Determine the (X, Y) coordinate at the center of the cell enclosing the given text.  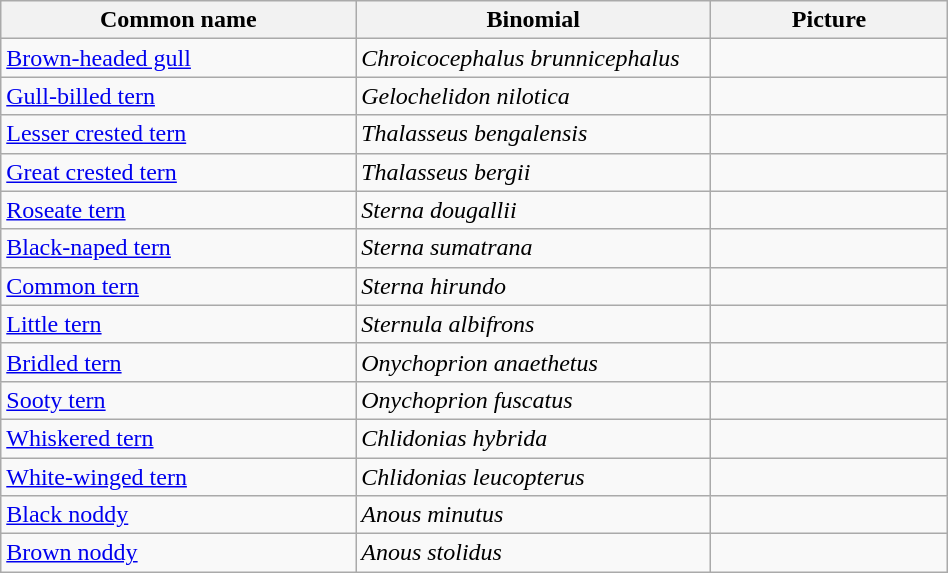
Gelochelidon nilotica (534, 96)
Black-naped tern (178, 248)
Thalasseus bengalensis (534, 134)
Sterna sumatrana (534, 248)
Picture (830, 20)
Sooty tern (178, 400)
Great crested tern (178, 172)
White-winged tern (178, 477)
Bridled tern (178, 362)
Binomial (534, 20)
Chroicocephalus brunnicephalus (534, 58)
Sternula albifrons (534, 324)
Sterna dougallii (534, 210)
Black noddy (178, 515)
Anous minutus (534, 515)
Gull-billed tern (178, 96)
Sterna hirundo (534, 286)
Thalasseus bergii (534, 172)
Whiskered tern (178, 438)
Common name (178, 20)
Chlidonias leucopterus (534, 477)
Lesser crested tern (178, 134)
Chlidonias hybrida (534, 438)
Onychoprion anaethetus (534, 362)
Roseate tern (178, 210)
Anous stolidus (534, 553)
Brown-headed gull (178, 58)
Brown noddy (178, 553)
Little tern (178, 324)
Onychoprion fuscatus (534, 400)
Common tern (178, 286)
